Extract the (X, Y) coordinate from the center of the cell holding the provided text.  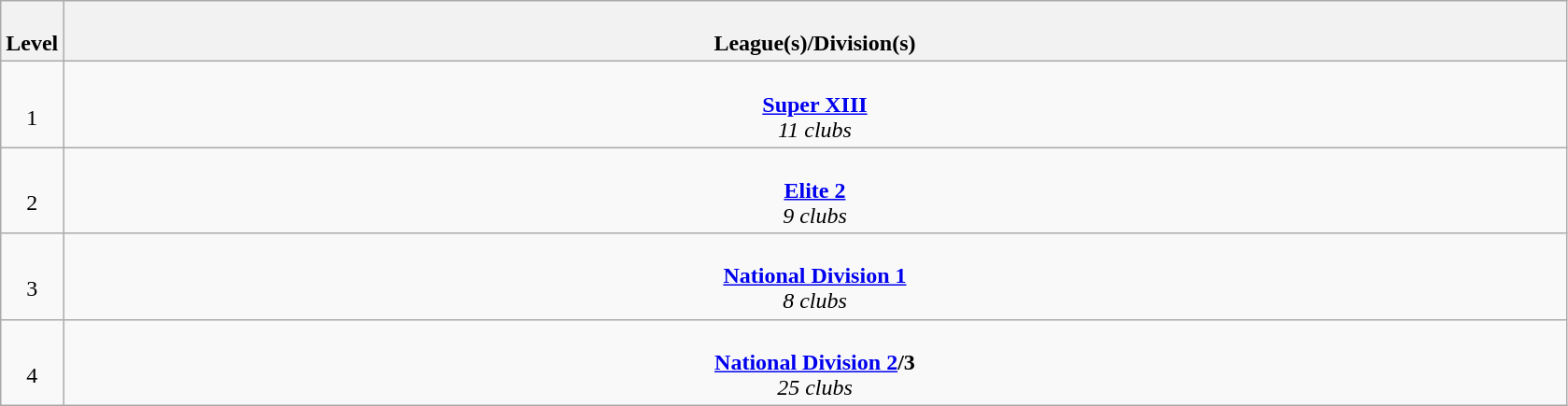
Level (32, 32)
Super XIII 11 clubs (814, 105)
League(s)/Division(s) (814, 32)
2 (32, 190)
Elite 2 9 clubs (814, 190)
National Division 1 8 clubs (814, 276)
National Division 2/3 25 clubs (814, 362)
3 (32, 276)
1 (32, 105)
4 (32, 362)
